Locate the cell with the specified text and output its [X, Y] center coordinate. 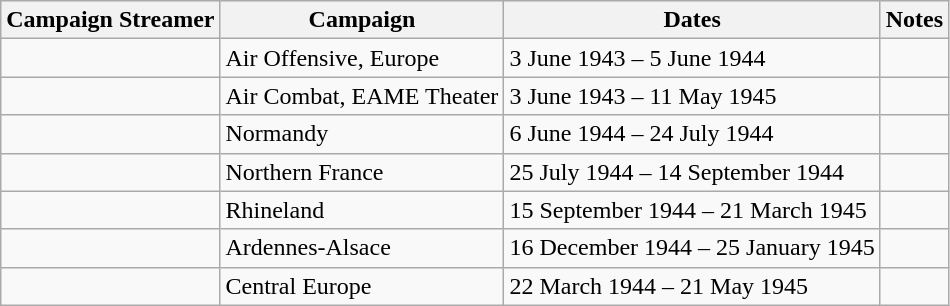
Air Offensive, Europe [362, 58]
Ardennes-Alsace [362, 248]
6 June 1944 – 24 July 1944 [692, 134]
22 March 1944 – 21 May 1945 [692, 286]
Rhineland [362, 210]
25 July 1944 – 14 September 1944 [692, 172]
Air Combat, EAME Theater [362, 96]
Northern France [362, 172]
Central Europe [362, 286]
Normandy [362, 134]
Campaign Streamer [110, 20]
3 June 1943 – 11 May 1945 [692, 96]
15 September 1944 – 21 March 1945 [692, 210]
Campaign [362, 20]
16 December 1944 – 25 January 1945 [692, 248]
Notes [914, 20]
Dates [692, 20]
3 June 1943 – 5 June 1944 [692, 58]
